For the text-containing cell, return its midpoint in [X, Y] coordinate format. 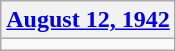
August 12, 1942 [88, 20]
